Detect which cell encompasses the target text, then output its [x, y] center coordinate. 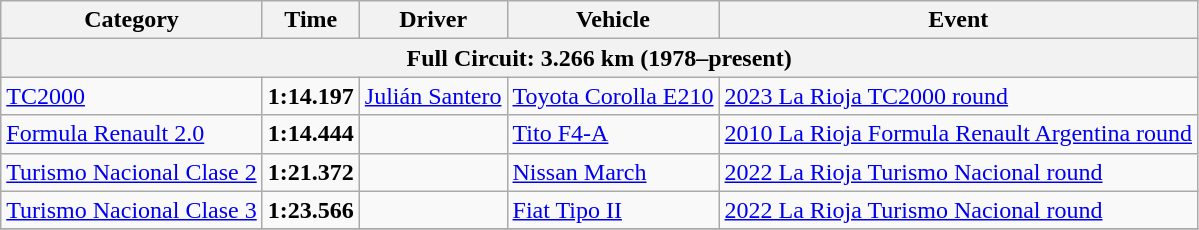
1:21.372 [310, 172]
TC2000 [132, 96]
Toyota Corolla E210 [613, 96]
Fiat Tipo II [613, 210]
Vehicle [613, 20]
Julián Santero [433, 96]
Formula Renault 2.0 [132, 134]
Driver [433, 20]
2010 La Rioja Formula Renault Argentina round [958, 134]
Full Circuit: 3.266 km (1978–present) [600, 58]
Turismo Nacional Clase 3 [132, 210]
2023 La Rioja TC2000 round [958, 96]
Nissan March [613, 172]
Event [958, 20]
Category [132, 20]
Tito F4-A [613, 134]
Time [310, 20]
1:23.566 [310, 210]
1:14.444 [310, 134]
Turismo Nacional Clase 2 [132, 172]
1:14.197 [310, 96]
